For the text-containing cell, return its midpoint in [X, Y] coordinate format. 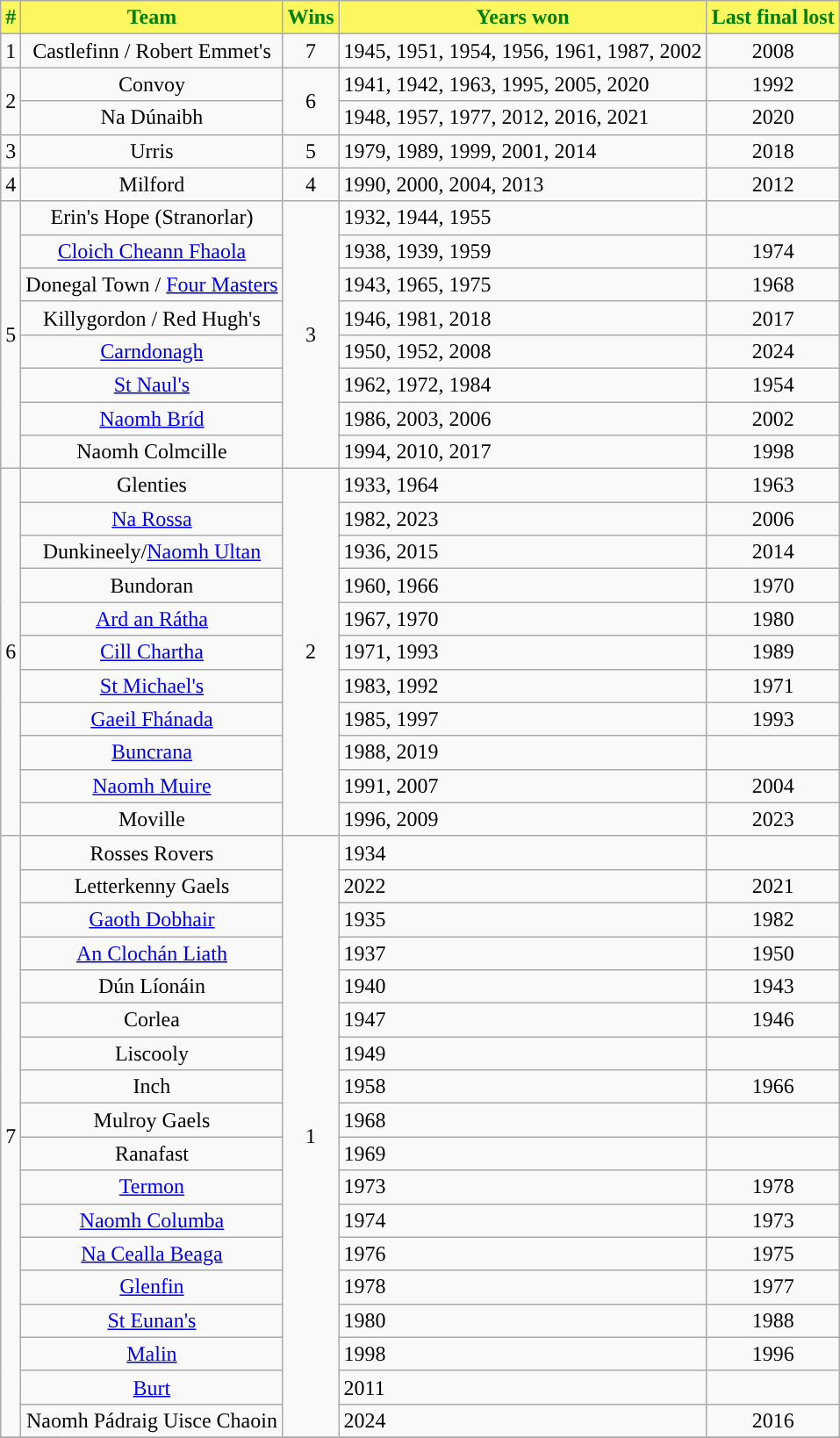
Castlefinn / Robert Emmet's [152, 51]
1991, 2007 [523, 786]
1971, 1993 [523, 652]
2017 [772, 318]
Corlea [152, 1020]
1993 [772, 719]
1954 [772, 385]
1990, 2000, 2004, 2013 [523, 184]
1962, 1972, 1984 [523, 385]
Killygordon / Red Hugh's [152, 318]
2006 [772, 519]
1950 [772, 953]
1996, 2009 [523, 819]
1950, 1952, 2008 [523, 351]
Naomh Columba [152, 1220]
Bundoran [152, 586]
1946, 1981, 2018 [523, 318]
Ard an Rátha [152, 619]
St Naul's [152, 385]
1948, 1957, 1977, 2012, 2016, 2021 [523, 118]
Termon [152, 1187]
Milford [152, 184]
Inch [152, 1087]
2020 [772, 118]
Ranafast [152, 1154]
1975 [772, 1254]
Carndonagh [152, 351]
1969 [523, 1154]
2008 [772, 51]
1994, 2010, 2017 [523, 452]
2022 [523, 886]
1970 [772, 586]
Years won [523, 18]
Naomh Muire [152, 786]
1960, 1966 [523, 586]
An Clochán Liath [152, 953]
Liscooly [152, 1053]
1946 [772, 1020]
1963 [772, 485]
1986, 2003, 2006 [523, 419]
Na Rossa [152, 519]
1936, 2015 [523, 552]
Cloich Cheann Fhaola [152, 251]
1938, 1939, 1959 [523, 251]
1988 [772, 1320]
Rosses Rovers [152, 852]
2002 [772, 419]
1979, 1989, 1999, 2001, 2014 [523, 151]
2011 [523, 1387]
Malin [152, 1354]
1989 [772, 652]
Dún Líonáin [152, 987]
1935 [523, 919]
St Michael's [152, 686]
Dunkineely/Naomh Ultan [152, 552]
Mulroy Gaels [152, 1120]
Team [152, 18]
Last final lost [772, 18]
2021 [772, 886]
1945, 1951, 1954, 1956, 1961, 1987, 2002 [523, 51]
1941, 1942, 1963, 1995, 2005, 2020 [523, 84]
Na Cealla Beaga [152, 1254]
2004 [772, 786]
Cill Chartha [152, 652]
1932, 1944, 1955 [523, 218]
1934 [523, 852]
Erin's Hope (Stranorlar) [152, 218]
1949 [523, 1053]
1996 [772, 1354]
1982, 2023 [523, 519]
1982 [772, 919]
Buncrana [152, 752]
Wins [311, 18]
1966 [772, 1087]
1943, 1965, 1975 [523, 284]
1937 [523, 953]
2012 [772, 184]
1933, 1964 [523, 485]
1947 [523, 1020]
St Eunan's [152, 1320]
Na Dúnaibh [152, 118]
1967, 1970 [523, 619]
Letterkenny Gaels [152, 886]
1943 [772, 987]
Burt [152, 1387]
2018 [772, 151]
1985, 1997 [523, 719]
1976 [523, 1254]
Glenfin [152, 1287]
1992 [772, 84]
1971 [772, 686]
Naomh Pádraig Uisce Chaoin [152, 1420]
Naomh Colmcille [152, 452]
Naomh Bríd [152, 419]
Convoy [152, 84]
1988, 2019 [523, 752]
2016 [772, 1420]
2014 [772, 552]
1977 [772, 1287]
1940 [523, 987]
1983, 1992 [523, 686]
1958 [523, 1087]
Glenties [152, 485]
Gaeil Fhánada [152, 719]
# [11, 18]
Moville [152, 819]
Donegal Town / Four Masters [152, 284]
2023 [772, 819]
Urris [152, 151]
Gaoth Dobhair [152, 919]
